Return [X, Y] of the center of cell containing provided text 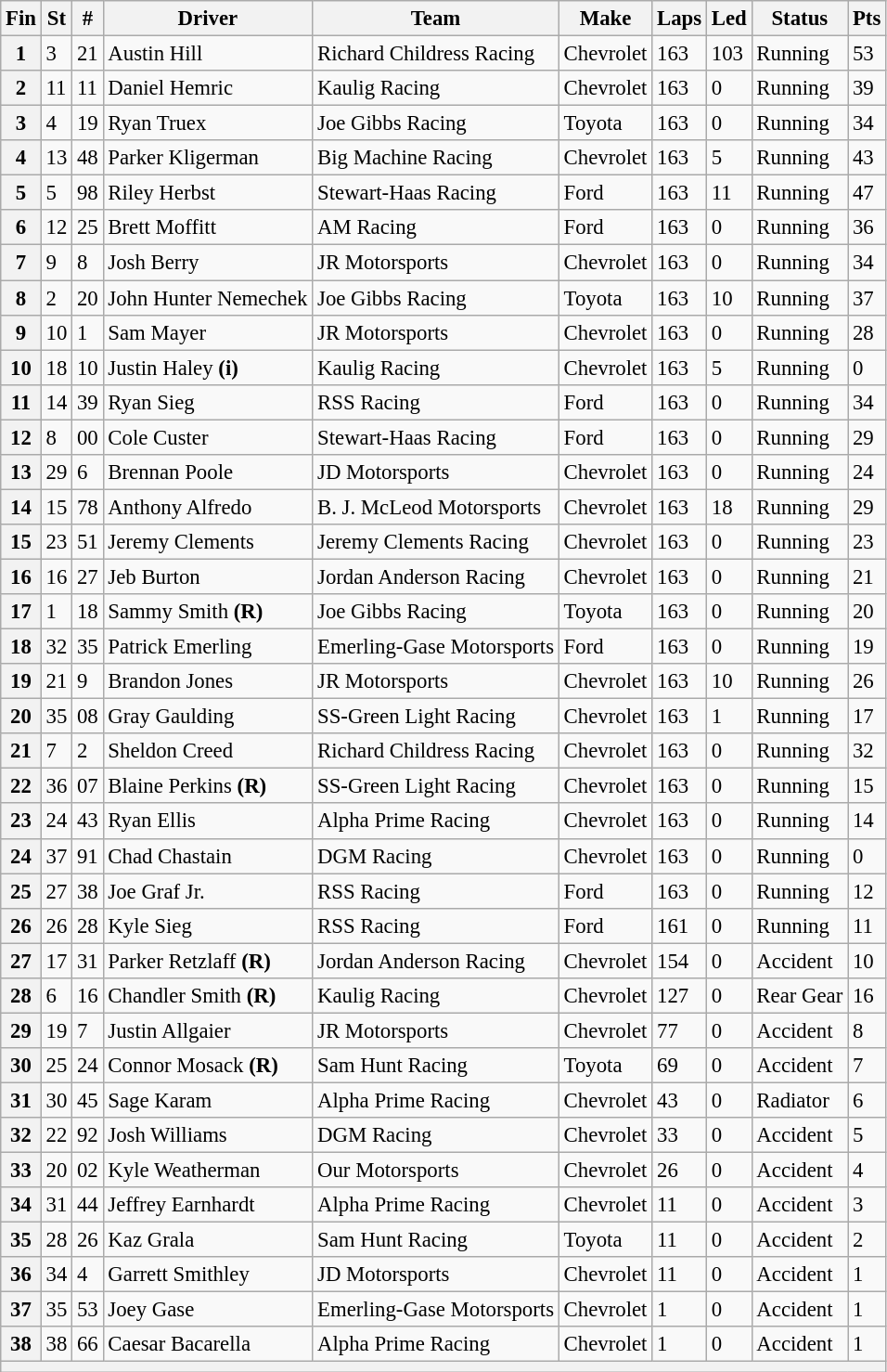
47 [867, 193]
Rear Gear [800, 996]
Jeremy Clements [208, 542]
Cole Custer [208, 437]
Kaz Grala [208, 1240]
Justin Haley (i) [208, 368]
92 [87, 1135]
Jeremy Clements Racing [436, 542]
Chad Chastain [208, 856]
Josh Williams [208, 1135]
Make [605, 19]
Ryan Sieg [208, 402]
08 [87, 717]
Riley Herbst [208, 193]
Brennan Poole [208, 472]
77 [679, 1030]
Austin Hill [208, 54]
Justin Allgaier [208, 1030]
00 [87, 437]
Jeffrey Earnhardt [208, 1205]
Radiator [800, 1100]
AM Racing [436, 227]
Joe Graf Jr. [208, 891]
Garrett Smithley [208, 1275]
66 [87, 1345]
Sage Karam [208, 1100]
Chandler Smith (R) [208, 996]
B. J. McLeod Motorsports [436, 507]
07 [87, 786]
Daniel Hemric [208, 88]
Parker Kligerman [208, 158]
02 [87, 1171]
48 [87, 158]
Parker Retzlaff (R) [208, 961]
154 [679, 961]
# [87, 19]
Sam Mayer [208, 332]
Gray Gaulding [208, 717]
45 [87, 1100]
Status [800, 19]
Big Machine Racing [436, 158]
103 [729, 54]
Anthony Alfredo [208, 507]
Caesar Bacarella [208, 1345]
91 [87, 856]
Brandon Jones [208, 681]
161 [679, 925]
Ryan Truex [208, 123]
Connor Mosack (R) [208, 1066]
Fin [21, 19]
78 [87, 507]
Team [436, 19]
John Hunter Nemechek [208, 298]
Kyle Weatherman [208, 1171]
Patrick Emerling [208, 647]
Sammy Smith (R) [208, 612]
St [56, 19]
Laps [679, 19]
51 [87, 542]
Joey Gase [208, 1310]
127 [679, 996]
Driver [208, 19]
Ryan Ellis [208, 822]
Pts [867, 19]
Josh Berry [208, 263]
98 [87, 193]
69 [679, 1066]
Our Motorsports [436, 1171]
Led [729, 19]
Jeb Burton [208, 576]
44 [87, 1205]
Kyle Sieg [208, 925]
Sheldon Creed [208, 751]
Blaine Perkins (R) [208, 786]
Brett Moffitt [208, 227]
